Output the (X, Y) coordinate of the center of the cell containing the given text.  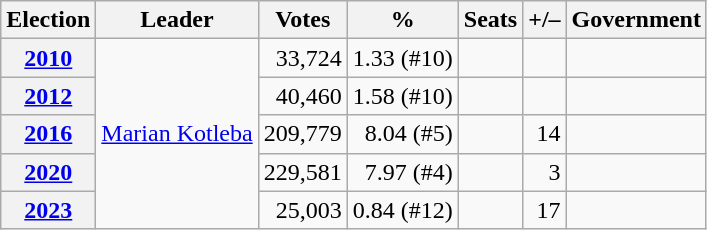
2016 (48, 134)
1.33 (#10) (402, 58)
33,724 (302, 58)
Seats (490, 20)
3 (544, 172)
2012 (48, 96)
Leader (177, 20)
2023 (48, 210)
17 (544, 210)
209,779 (302, 134)
7.97 (#4) (402, 172)
40,460 (302, 96)
25,003 (302, 210)
8.04 (#5) (402, 134)
2020 (48, 172)
Votes (302, 20)
% (402, 20)
2010 (48, 58)
14 (544, 134)
1.58 (#10) (402, 96)
Marian Kotleba (177, 134)
229,581 (302, 172)
Election (48, 20)
0.84 (#12) (402, 210)
+/– (544, 20)
Government (636, 20)
